Extract the [X, Y] coordinate from the center of the cell holding the provided text.  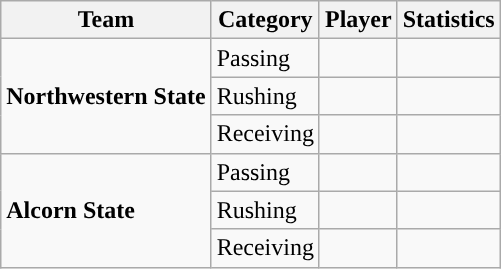
Team [106, 20]
Category [265, 20]
Northwestern State [106, 96]
Statistics [448, 20]
Player [358, 20]
Alcorn State [106, 210]
